Detect which cell encompasses the target text, then output its [X, Y] center coordinate. 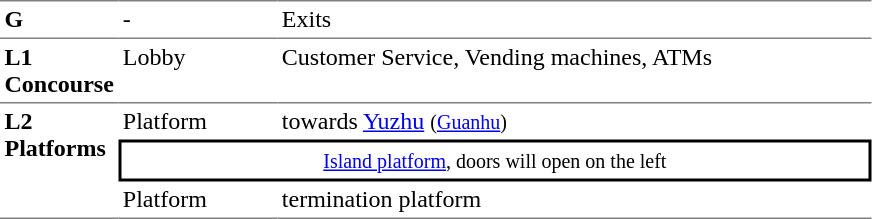
Platform [198, 122]
Island platform, doors will open on the left [494, 161]
- [198, 19]
L1Concourse [59, 71]
Customer Service, Vending machines, ATMs [574, 71]
Exits [574, 19]
Lobby [198, 71]
towards Yuzhu (Guanhu) [574, 122]
G [59, 19]
